Return [x, y] of the center of cell containing provided text 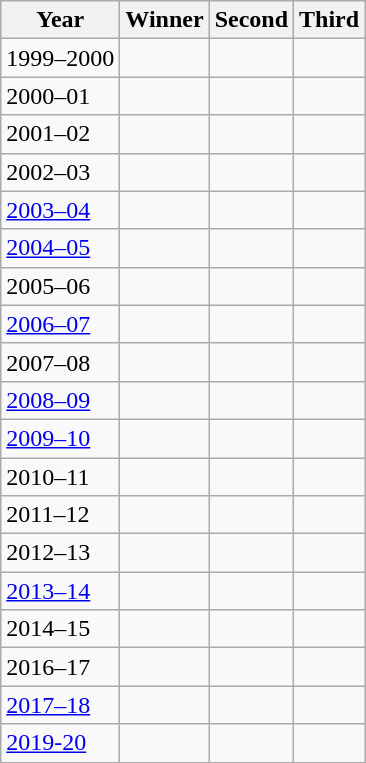
2009–10 [60, 438]
Winner [164, 20]
2003–04 [60, 210]
2010–11 [60, 477]
2004–05 [60, 248]
2001–02 [60, 134]
2002–03 [60, 172]
2012–13 [60, 553]
2016–17 [60, 667]
2007–08 [60, 362]
2006–07 [60, 324]
2008–09 [60, 400]
2013–14 [60, 591]
Second [251, 20]
2005–06 [60, 286]
2011–12 [60, 515]
2017–18 [60, 705]
2019-20 [60, 743]
2000–01 [60, 96]
2014–15 [60, 629]
Third [330, 20]
1999–2000 [60, 58]
Year [60, 20]
